Scan for the cell matching the given text and deliver its (x, y) coordinate at center. 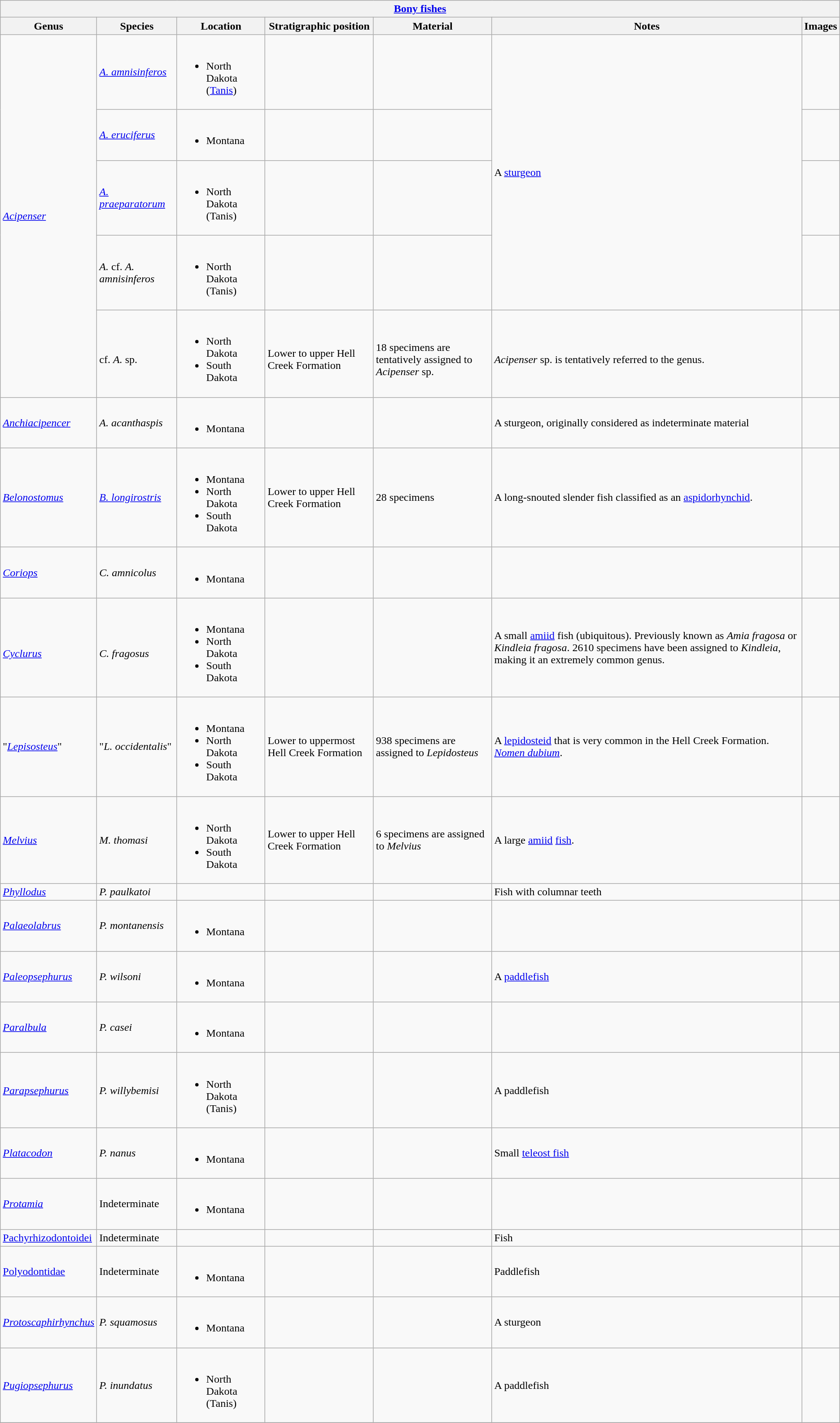
"Lepisosteus" (48, 747)
Melvius (48, 840)
6 specimens are assigned to Melvius (433, 840)
Acipenser sp. is tentatively referred to the genus. (647, 354)
P. casei (137, 1028)
Small teleost fish (647, 1153)
cf. A. sp. (137, 354)
Pugiopsephurus (48, 1385)
A. praeparatorum (137, 197)
Polyodontidae (48, 1272)
P. nanus (137, 1153)
Platacodon (48, 1153)
Belonostomus (48, 497)
Lower to uppermost Hell Creek Formation (319, 747)
A. acanthaspis (137, 423)
Paralbula (48, 1028)
938 specimens are assigned to Lepidosteus (433, 747)
Notes (647, 26)
B. longirostris (137, 497)
P. wilsoni (137, 976)
Pachyrhizodontoidei (48, 1238)
A. eruciferus (137, 135)
P. paulkatoi (137, 892)
Paddlefish (647, 1272)
A. amnisinferos (137, 72)
M. thomasi (137, 840)
Parapsephurus (48, 1090)
Anchiacipencer (48, 423)
Location (221, 26)
Protamia (48, 1204)
"L. occidentalis" (137, 747)
A lepidosteid that is very common in the Hell Creek Formation. Nomen dubium. (647, 747)
Material (433, 26)
Genus (48, 26)
Paleopsephurus (48, 976)
Phyllodus (48, 892)
P. willybemisi (137, 1090)
A large amiid fish. (647, 840)
P. squamosus (137, 1322)
Cyclurus (48, 647)
Protoscaphirhynchus (48, 1322)
18 specimens are tentatively assigned to Acipenser sp. (433, 354)
Images (821, 26)
Species (137, 26)
C. fragosus (137, 647)
C. amnicolus (137, 573)
28 specimens (433, 497)
Palaeolabrus (48, 926)
A long-snouted slender fish classified as an aspidorhynchid. (647, 497)
Acipenser (48, 216)
P. montanensis (137, 926)
A. cf. A. amnisinferos (137, 273)
P. inundatus (137, 1385)
Fish with columnar teeth (647, 892)
Stratigraphic position (319, 26)
Bony fishes (420, 9)
Fish (647, 1238)
A sturgeon, originally considered as indeterminate material (647, 423)
Coriops (48, 573)
